Provide the (x, y) coordinate of the cell's center where the given text is located.  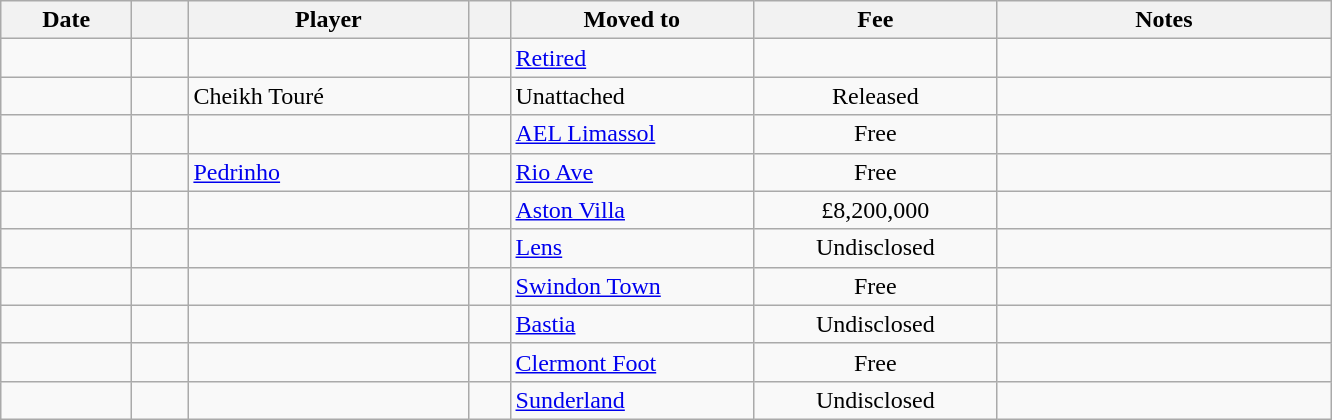
Bastia (632, 324)
Unattached (632, 96)
Swindon Town (632, 286)
Player (328, 20)
Sunderland (632, 400)
Notes (1164, 20)
Retired (632, 58)
Moved to (632, 20)
Clermont Foot (632, 362)
Pedrinho (328, 172)
Aston Villa (632, 210)
AEL Limassol (632, 134)
Lens (632, 248)
Fee (876, 20)
Released (876, 96)
£8,200,000 (876, 210)
Cheikh Touré (328, 96)
Date (66, 20)
Rio Ave (632, 172)
